Scan for the cell matching the given text and deliver its [x, y] coordinate at center. 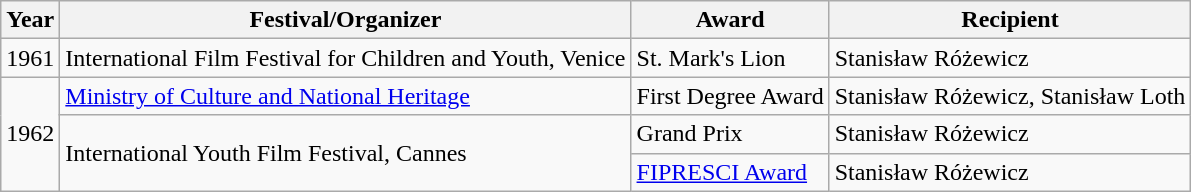
St. Mark's Lion [730, 58]
International Film Festival for Children and Youth, Venice [346, 58]
Festival/Organizer [346, 20]
1961 [30, 58]
Year [30, 20]
Award [730, 20]
Stanisław Różewicz, Stanisław Loth [1010, 96]
1962 [30, 134]
First Degree Award [730, 96]
Ministry of Culture and National Heritage [346, 96]
FIPRESCI Award [730, 172]
Grand Prix [730, 134]
International Youth Film Festival, Cannes [346, 153]
Recipient [1010, 20]
